From the cell containing the given text, extract its center point as (x, y) coordinate. 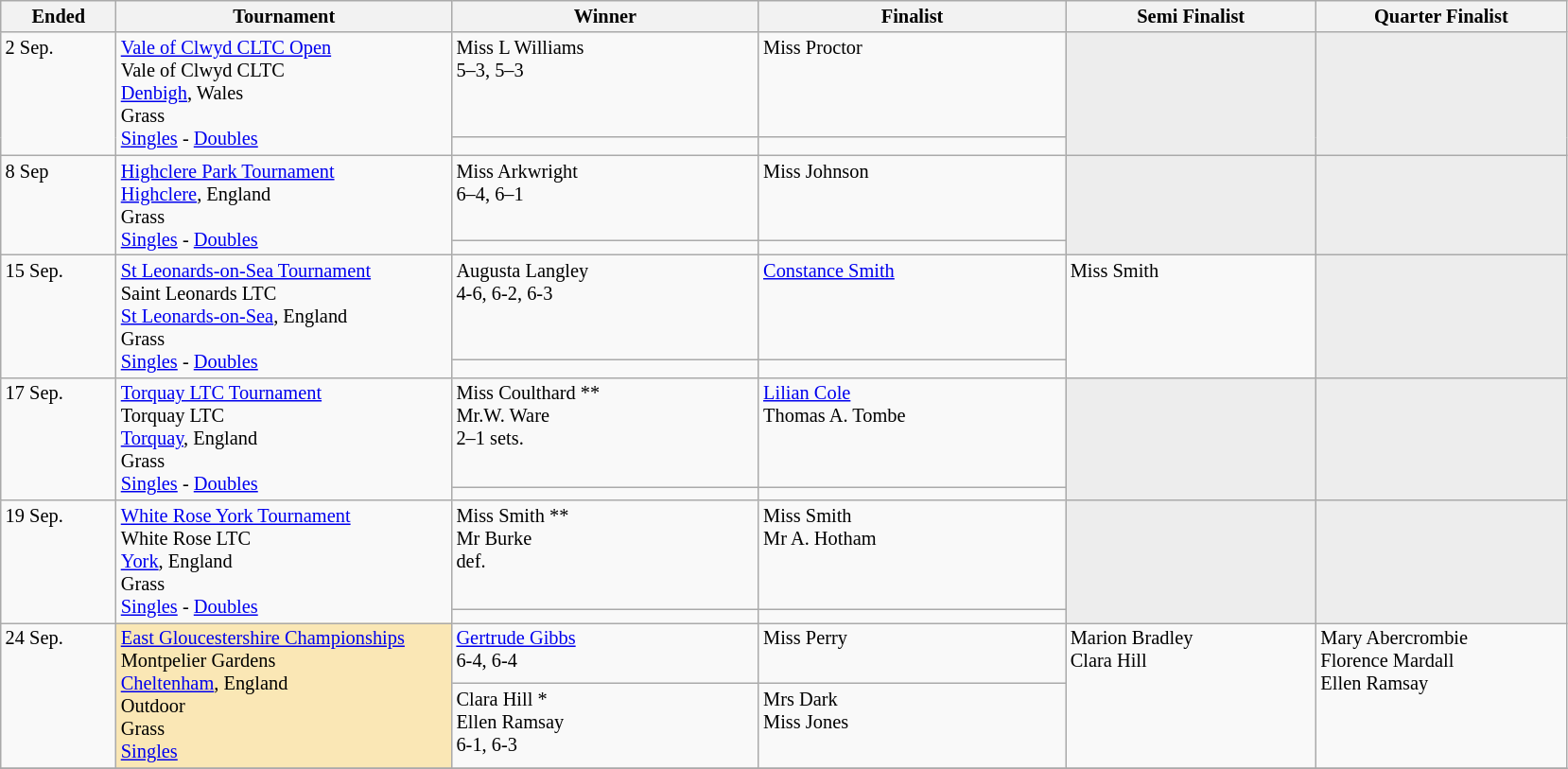
Mrs Dark Miss Jones (912, 725)
24 Sep. (59, 695)
Miss Smith Mr A. Hotham (912, 555)
19 Sep. (59, 562)
Miss Johnson (912, 198)
Miss Arkwright6–4, 6–1 (605, 198)
Gertrude Gibbs6-4, 6-4 (605, 653)
Semi Finalist (1192, 16)
Constance Smith (912, 306)
Miss Perry (912, 653)
East Gloucestershire Championships Montpelier Gardens Cheltenham, EnglandOutdoorGrassSingles (284, 695)
St Leonards-on-Sea TournamentSaint Leonards LTCSt Leonards-on-Sea, England GrassSingles - Doubles (284, 316)
8 Sep (59, 205)
Ended (59, 16)
15 Sep. (59, 316)
Tournament (284, 16)
Mary Abercrombie Florence Mardall Ellen Ramsay (1441, 695)
Miss Coulthard ** Mr.W. Ware2–1 sets. (605, 432)
Finalist (912, 16)
Lilian Cole Thomas A. Tombe (912, 432)
Augusta Langley 4-6, 6-2, 6-3 (605, 306)
Vale of Clwyd CLTC OpenVale of Clwyd CLTCDenbigh, WalesGrassSingles - Doubles (284, 94)
Miss L Williams5–3, 5–3 (605, 85)
2 Sep. (59, 94)
Quarter Finalist (1441, 16)
Miss Smith ** Mr Burkedef. (605, 555)
Clara Hill * Ellen Ramsay6-1, 6-3 (605, 725)
Torquay LTC TournamentTorquay LTCTorquay, England GrassSingles - Doubles (284, 439)
Miss Proctor (912, 85)
17 Sep. (59, 439)
White Rose York TournamentWhite Rose LTCYork, England GrassSingles - Doubles (284, 562)
Highclere Park TournamentHighclere, EnglandGrassSingles - Doubles (284, 205)
Winner (605, 16)
Miss Smith (1192, 316)
Marion Bradley Clara Hill (1192, 695)
